Pinpoint the cell where the given text exists, returning its (x, y) midpoint coordinate. 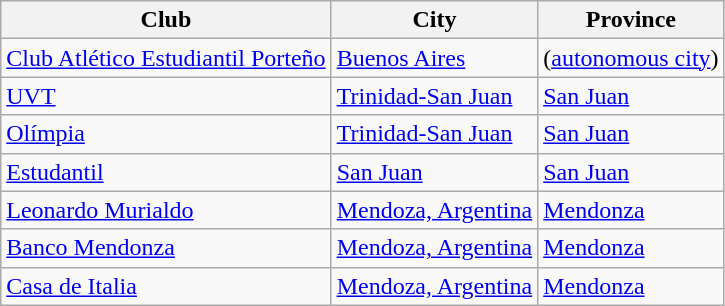
Buenos Aires (434, 58)
Club Atlético Estudiantil Porteño (166, 58)
Province (631, 20)
Leonardo Murialdo (166, 210)
Banco Mendonza (166, 248)
Casa de Italia (166, 286)
UVT (166, 96)
Club (166, 20)
Olímpia (166, 134)
Estudantil (166, 172)
City (434, 20)
(autonomous city) (631, 58)
